Pinpoint the cell where the given text exists, returning its [x, y] midpoint coordinate. 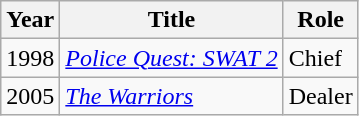
Role [320, 20]
Year [30, 20]
Dealer [320, 96]
The Warriors [172, 96]
Police Quest: SWAT 2 [172, 58]
1998 [30, 58]
2005 [30, 96]
Title [172, 20]
Chief [320, 58]
